From the cell containing the given text, extract its center point as (x, y) coordinate. 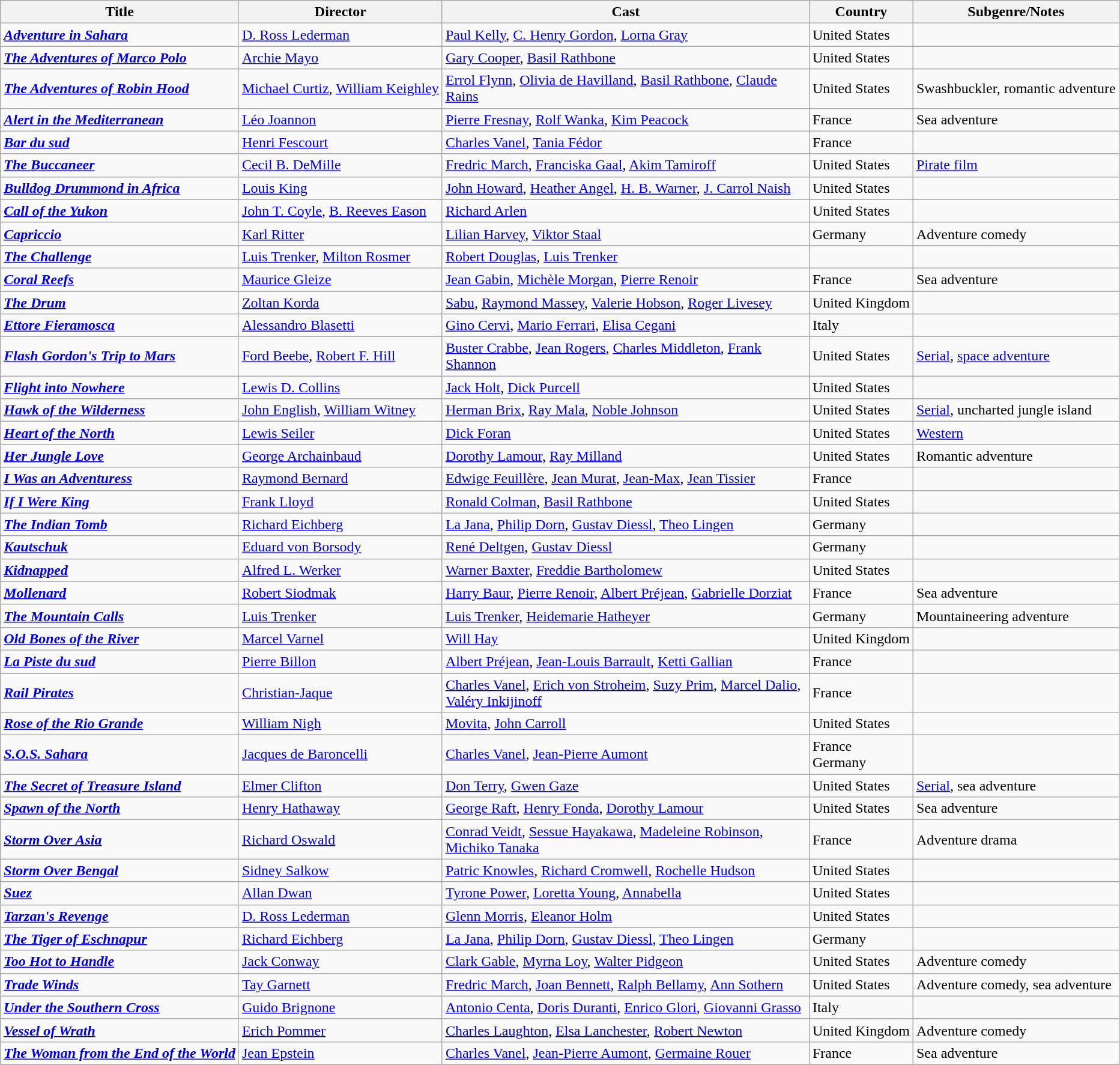
Flight into Nowhere (120, 387)
La Piste du sud (120, 661)
Alert in the Mediterranean (120, 120)
The Secret of Treasure Island (120, 786)
Cast (626, 12)
Director (340, 12)
Alfred L. Werker (340, 570)
Lewis Seiler (340, 433)
Jack Holt, Dick Purcell (626, 387)
Fredric March, Franciska Gaal, Akim Tamiroff (626, 165)
Archie Mayo (340, 58)
Hawk of the Wilderness (120, 410)
Tarzan's Revenge (120, 916)
Antonio Centa, Doris Duranti, Enrico Glori, Giovanni Grasso (626, 1007)
Clark Gable, Myrna Loy, Walter Pidgeon (626, 962)
The Drum (120, 302)
Henry Hathaway (340, 809)
Bar du sud (120, 142)
Warner Baxter, Freddie Bartholomew (626, 570)
Charles Vanel, Erich von Stroheim, Suzy Prim, Marcel Dalio, Valéry Inkijinoff (626, 692)
Pirate film (1016, 165)
The Mountain Calls (120, 616)
René Deltgen, Gustav Diessl (626, 547)
Erich Pommer (340, 1030)
Vessel of Wrath (120, 1030)
Heart of the North (120, 433)
Kidnapped (120, 570)
Mountaineering adventure (1016, 616)
S.O.S. Sahara (120, 754)
Luis Trenker, Heidemarie Hatheyer (626, 616)
Western (1016, 433)
Lewis D. Collins (340, 387)
Romantic adventure (1016, 456)
The Indian Tomb (120, 524)
Kautschuk (120, 547)
Serial, uncharted jungle island (1016, 410)
Swashbuckler, romantic adventure (1016, 89)
Ettore Fieramosca (120, 326)
Pierre Fresnay, Rolf Wanka, Kim Peacock (626, 120)
Robert Douglas, Luis Trenker (626, 256)
Adventure comedy, sea adventure (1016, 985)
Capriccio (120, 234)
Richard Oswald (340, 840)
Don Terry, Gwen Gaze (626, 786)
The Adventures of Marco Polo (120, 58)
Marcel Varnel (340, 639)
Under the Southern Cross (120, 1007)
Louis King (340, 188)
Jacques de Baroncelli (340, 754)
Charles Vanel, Jean-Pierre Aumont, Germaine Rouer (626, 1053)
If I Were King (120, 502)
Harry Baur, Pierre Renoir, Albert Préjean, Gabrielle Dorziat (626, 593)
Luis Trenker, Milton Rosmer (340, 256)
Charles Vanel, Tania Fédor (626, 142)
Serial, sea adventure (1016, 786)
Title (120, 12)
Tyrone Power, Loretta Young, Annabella (626, 893)
Movita, John Carroll (626, 724)
John Howard, Heather Angel, H. B. Warner, J. Carrol Naish (626, 188)
Raymond Bernard (340, 479)
Old Bones of the River (120, 639)
Zoltan Korda (340, 302)
Bulldog Drummond in Africa (120, 188)
Too Hot to Handle (120, 962)
Will Hay (626, 639)
George Archainbaud (340, 456)
Suez (120, 893)
Adventure in Sahara (120, 35)
Herman Brix, Ray Mala, Noble Johnson (626, 410)
Coral Reefs (120, 279)
Maurice Gleize (340, 279)
The Challenge (120, 256)
Charles Laughton, Elsa Lanchester, Robert Newton (626, 1030)
Storm Over Bengal (120, 870)
The Buccaneer (120, 165)
George Raft, Henry Fonda, Dorothy Lamour (626, 809)
Ford Beebe, Robert F. Hill (340, 357)
Cecil B. DeMille (340, 165)
Guido Brignone (340, 1007)
Fredric March, Joan Bennett, Ralph Bellamy, Ann Sothern (626, 985)
Léo Joannon (340, 120)
Karl Ritter (340, 234)
Jean Gabin, Michèle Morgan, Pierre Renoir (626, 279)
Frank Lloyd (340, 502)
William Nigh (340, 724)
Buster Crabbe, Jean Rogers, Charles Middleton, Frank Shannon (626, 357)
Subgenre/Notes (1016, 12)
Rose of the Rio Grande (120, 724)
Errol Flynn, Olivia de Havilland, Basil Rathbone, Claude Rains (626, 89)
Charles Vanel, Jean-Pierre Aumont (626, 754)
Edwige Feuillère, Jean Murat, Jean-Max, Jean Tissier (626, 479)
Her Jungle Love (120, 456)
Richard Arlen (626, 211)
Gary Cooper, Basil Rathbone (626, 58)
Patric Knowles, Richard Cromwell, Rochelle Hudson (626, 870)
Luis Trenker (340, 616)
Alessandro Blasetti (340, 326)
Mollenard (120, 593)
The Woman from the End of the World (120, 1053)
Sidney Salkow (340, 870)
Glenn Morris, Eleanor Holm (626, 916)
John T. Coyle, B. Reeves Eason (340, 211)
Paul Kelly, C. Henry Gordon, Lorna Gray (626, 35)
Tay Garnett (340, 985)
Jean Epstein (340, 1053)
Jack Conway (340, 962)
Michael Curtiz, William Keighley (340, 89)
Henri Fescourt (340, 142)
Eduard von Borsody (340, 547)
Spawn of the North (120, 809)
Pierre Billon (340, 661)
Gino Cervi, Mario Ferrari, Elisa Cegani (626, 326)
Flash Gordon's Trip to Mars (120, 357)
Dorothy Lamour, Ray Milland (626, 456)
Dick Foran (626, 433)
John English, William Witney (340, 410)
Call of the Yukon (120, 211)
Ronald Colman, Basil Rathbone (626, 502)
Allan Dwan (340, 893)
Conrad Veidt, Sessue Hayakawa, Madeleine Robinson, Michiko Tanaka (626, 840)
The Tiger of Eschnapur (120, 939)
Robert Siodmak (340, 593)
Storm Over Asia (120, 840)
Serial, space adventure (1016, 357)
Elmer Clifton (340, 786)
Trade Winds (120, 985)
FranceGermany (861, 754)
Country (861, 12)
Rail Pirates (120, 692)
Lilian Harvey, Viktor Staal (626, 234)
Sabu, Raymond Massey, Valerie Hobson, Roger Livesey (626, 302)
The Adventures of Robin Hood (120, 89)
Albert Préjean, Jean-Louis Barrault, Ketti Gallian (626, 661)
Christian-Jaque (340, 692)
I Was an Adventuress (120, 479)
Adventure drama (1016, 840)
